Search for the cell housing the specified text and yield its (X, Y) center coordinate. 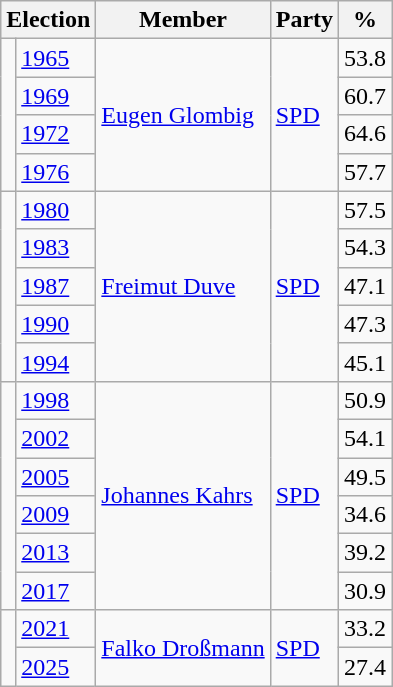
30.9 (366, 591)
2021 (56, 629)
53.8 (366, 58)
1994 (56, 362)
39.2 (366, 553)
2002 (56, 438)
1990 (56, 324)
2017 (56, 591)
1972 (56, 134)
54.3 (366, 248)
Johannes Kahrs (183, 495)
Member (183, 20)
45.1 (366, 362)
34.6 (366, 515)
2005 (56, 477)
1983 (56, 248)
1976 (56, 172)
1998 (56, 400)
47.3 (366, 324)
2009 (56, 515)
64.6 (366, 134)
Eugen Glombig (183, 115)
1969 (56, 96)
Party (304, 20)
1965 (56, 58)
Election (48, 20)
1987 (56, 286)
2025 (56, 667)
2013 (56, 553)
Falko Droßmann (183, 648)
60.7 (366, 96)
1980 (56, 210)
57.5 (366, 210)
27.4 (366, 667)
Freimut Duve (183, 286)
54.1 (366, 438)
50.9 (366, 400)
57.7 (366, 172)
49.5 (366, 477)
47.1 (366, 286)
33.2 (366, 629)
% (366, 20)
